Provide the (x, y) coordinate of the cell's center where the given text is located.  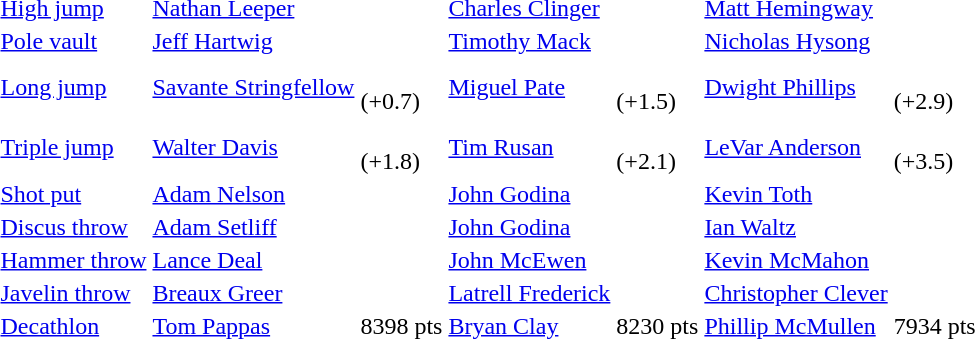
Nicholas Hysong (796, 41)
Adam Setliff (254, 227)
John McEwen (530, 260)
Kevin Toth (796, 194)
Dwight Phillips (796, 88)
Latrell Frederick (530, 293)
LeVar Anderson (796, 148)
(+2.1) (658, 148)
Kevin McMahon (796, 260)
(+0.7) (402, 88)
(+1.5) (658, 88)
Miguel Pate (530, 88)
Savante Stringfellow (254, 88)
Lance Deal (254, 260)
Tim Rusan (530, 148)
Christopher Clever (796, 293)
Adam Nelson (254, 194)
(+1.8) (402, 148)
Timothy Mack (530, 41)
Walter Davis (254, 148)
Jeff Hartwig (254, 41)
Breaux Greer (254, 293)
Ian Waltz (796, 227)
